For the text-containing cell, return its midpoint in [x, y] coordinate format. 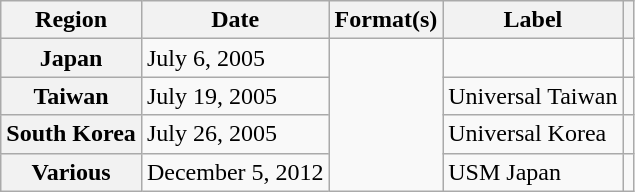
Universal Taiwan [533, 96]
Universal Korea [533, 134]
Date [235, 20]
South Korea [72, 134]
USM Japan [533, 172]
Region [72, 20]
Taiwan [72, 96]
December 5, 2012 [235, 172]
Various [72, 172]
Label [533, 20]
July 6, 2005 [235, 58]
July 19, 2005 [235, 96]
Japan [72, 58]
Format(s) [386, 20]
July 26, 2005 [235, 134]
